From the cell containing the given text, extract its center point as (x, y) coordinate. 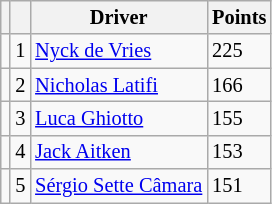
Jack Aitken (118, 152)
Luca Ghiotto (118, 118)
166 (239, 85)
2 (20, 85)
Sérgio Sette Câmara (118, 186)
3 (20, 118)
Nicholas Latifi (118, 85)
Points (239, 17)
Nyck de Vries (118, 51)
151 (239, 186)
155 (239, 118)
153 (239, 152)
5 (20, 186)
4 (20, 152)
225 (239, 51)
Driver (118, 17)
1 (20, 51)
